Output the (x, y) coordinate of the center of the cell containing the given text.  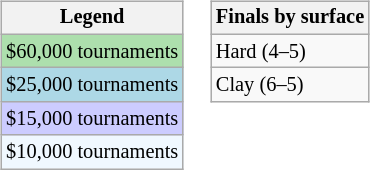
Hard (4–5) (290, 51)
$25,000 tournaments (92, 85)
$60,000 tournaments (92, 51)
Legend (92, 18)
$15,000 tournaments (92, 119)
Clay (6–5) (290, 85)
Finals by surface (290, 18)
$10,000 tournaments (92, 152)
